Find where the given text appears and provide that cell's center as (X, Y) coordinate. 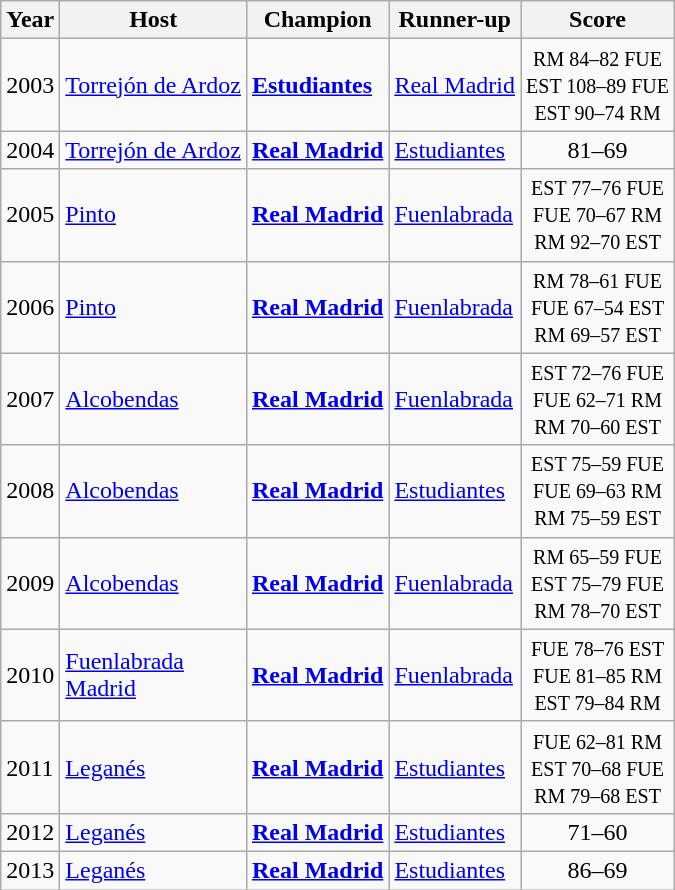
FUE 62–81 RM EST 70–68 FUE RM 79–68 EST (598, 767)
2009 (30, 583)
2005 (30, 215)
2012 (30, 832)
2013 (30, 870)
2003 (30, 85)
RM 65–59 FUE EST 75–79 FUE RM 78–70 EST (598, 583)
2006 (30, 307)
2011 (30, 767)
2008 (30, 491)
2004 (30, 150)
2007 (30, 399)
Runner-up (455, 20)
FUE 78–76 EST FUE 81–85 RM EST 79–84 RM (598, 675)
86–69 (598, 870)
EST 77–76 FUE FUE 70–67 RM RM 92–70 EST (598, 215)
2010 (30, 675)
EST 72–76 FUE FUE 62–71 RM RM 70–60 EST (598, 399)
FuenlabradaMadrid (154, 675)
RM 78–61 FUE FUE 67–54 EST RM 69–57 EST (598, 307)
EST 75–59 FUE FUE 69–63 RM RM 75–59 EST (598, 491)
Score (598, 20)
71–60 (598, 832)
Host (154, 20)
Champion (317, 20)
Year (30, 20)
RM 84–82 FUE EST 108–89 FUE EST 90–74 RM (598, 85)
81–69 (598, 150)
